From the cell containing the given text, extract its center point as (x, y) coordinate. 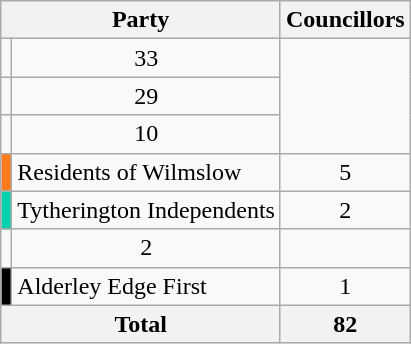
Councillors (345, 20)
1 (345, 286)
10 (146, 134)
Alderley Edge First (146, 286)
Total (141, 324)
82 (345, 324)
5 (345, 172)
Residents of Wilmslow (146, 172)
29 (146, 96)
Party (141, 20)
Tytherington Independents (146, 210)
33 (146, 58)
